Output the (x, y) coordinate of the center of the cell containing the given text.  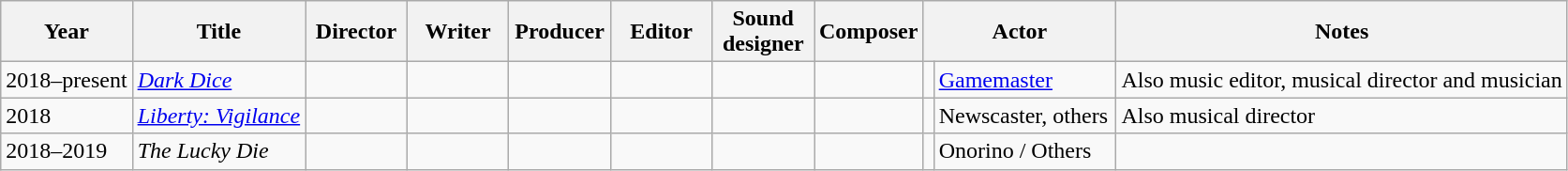
Year (67, 32)
Title (219, 32)
Director (356, 32)
2018 (67, 116)
Editor (662, 32)
Notes (1342, 32)
Actor (1020, 32)
Onorino / Others (1025, 151)
Sound designer (763, 32)
Composer (868, 32)
The Lucky Die (219, 151)
Liberty: Vigilance (219, 116)
Dark Dice (219, 80)
Also music editor, musical director and musician (1342, 80)
Writer (457, 32)
2018–present (67, 80)
Producer (560, 32)
Gamemaster (1025, 80)
Also musical director (1342, 116)
2018–2019 (67, 151)
Newscaster, others (1025, 116)
